For the text-containing cell, return its midpoint in (X, Y) coordinate format. 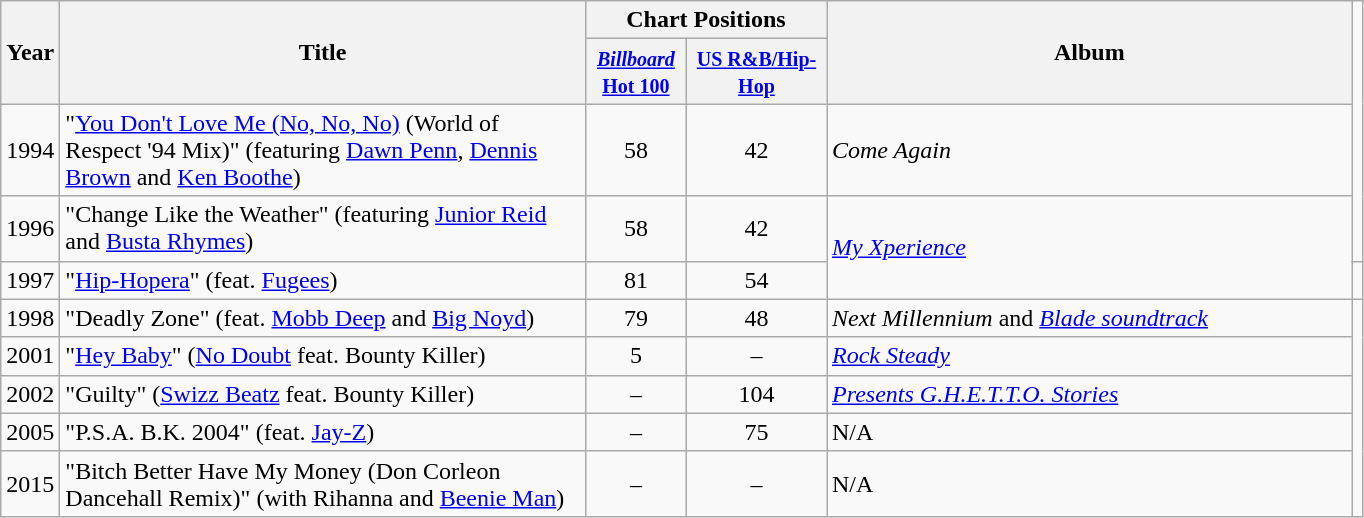
2001 (30, 356)
75 (756, 432)
1998 (30, 318)
US R&B/Hip-Hop (756, 72)
104 (756, 394)
"Hey Baby" (No Doubt feat. Bounty Killer) (323, 356)
My Xperience (1089, 248)
Rock Steady (1089, 356)
81 (636, 280)
Next Millennium and Blade soundtrack (1089, 318)
Billboard Hot 100 (636, 72)
"Bitch Better Have My Money (Don Corleon Dancehall Remix)" (with Rihanna and Beenie Man) (323, 484)
Title (323, 52)
2005 (30, 432)
"P.S.A. B.K. 2004" (feat. Jay-Z) (323, 432)
2015 (30, 484)
79 (636, 318)
Chart Positions (706, 20)
"Guilty" (Swizz Beatz feat. Bounty Killer) (323, 394)
"You Don't Love Me (No, No, No) (World of Respect '94 Mix)" (featuring Dawn Penn, Dennis Brown and Ken Boothe) (323, 150)
Presents G.H.E.T.T.O. Stories (1089, 394)
"Change Like the Weather" (featuring Junior Reid and Busta Rhymes) (323, 228)
1996 (30, 228)
2002 (30, 394)
Year (30, 52)
"Hip-Hopera" (feat. Fugees) (323, 280)
1997 (30, 280)
Album (1089, 52)
Come Again (1089, 150)
5 (636, 356)
"Deadly Zone" (feat. Mobb Deep and Big Noyd) (323, 318)
48 (756, 318)
54 (756, 280)
1994 (30, 150)
